Scan for the cell matching the given text and deliver its (X, Y) coordinate at center. 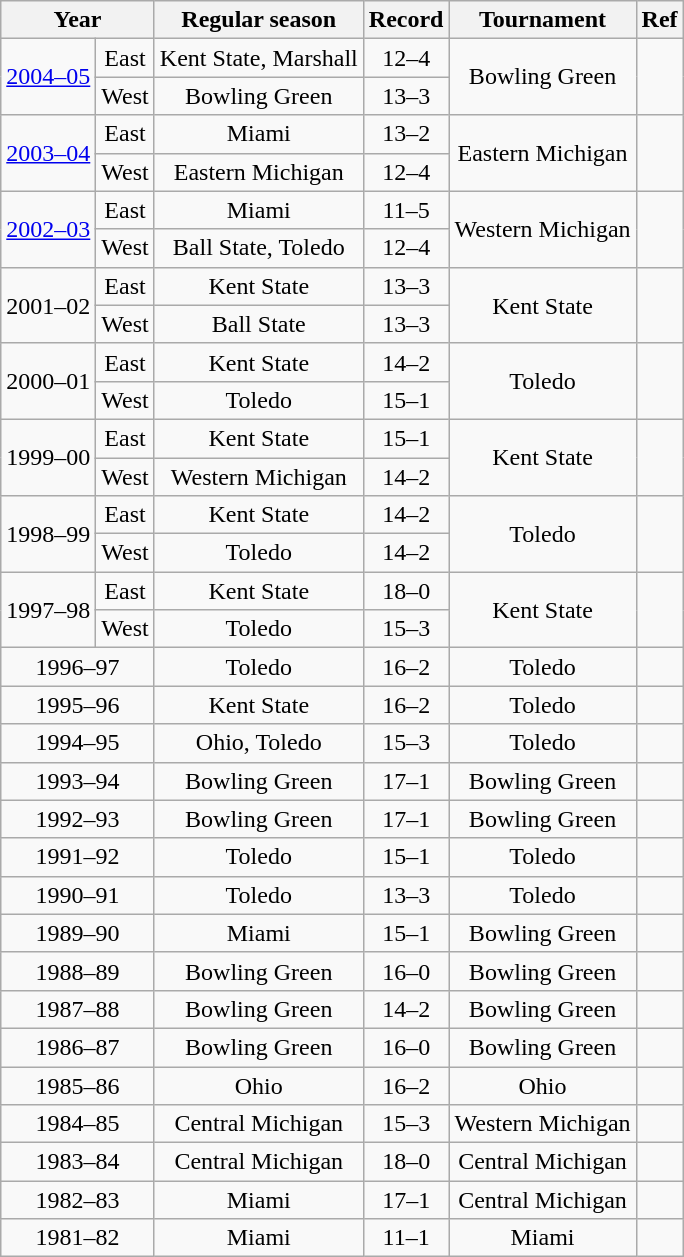
1985–86 (78, 1085)
1997–98 (48, 610)
Record (406, 20)
Regular season (258, 20)
1984–85 (78, 1124)
Ball State (258, 324)
1988–89 (78, 971)
2002–03 (48, 229)
Ball State, Toledo (258, 248)
Ref (660, 20)
11–5 (406, 210)
1995–96 (78, 705)
2003–04 (48, 153)
Year (78, 20)
2004–05 (48, 77)
11–1 (406, 1238)
1986–87 (78, 1047)
1990–91 (78, 895)
1981–82 (78, 1238)
1996–97 (78, 667)
1998–99 (48, 534)
1982–83 (78, 1200)
Ohio, Toledo (258, 743)
1989–90 (78, 933)
1999–00 (48, 457)
1987–88 (78, 1009)
Tournament (542, 20)
2000–01 (48, 381)
13–2 (406, 134)
1993–94 (78, 781)
1991–92 (78, 857)
1994–95 (78, 743)
Kent State, Marshall (258, 58)
2001–02 (48, 305)
1992–93 (78, 819)
1983–84 (78, 1162)
